Pinpoint the cell where the given text exists, returning its (x, y) midpoint coordinate. 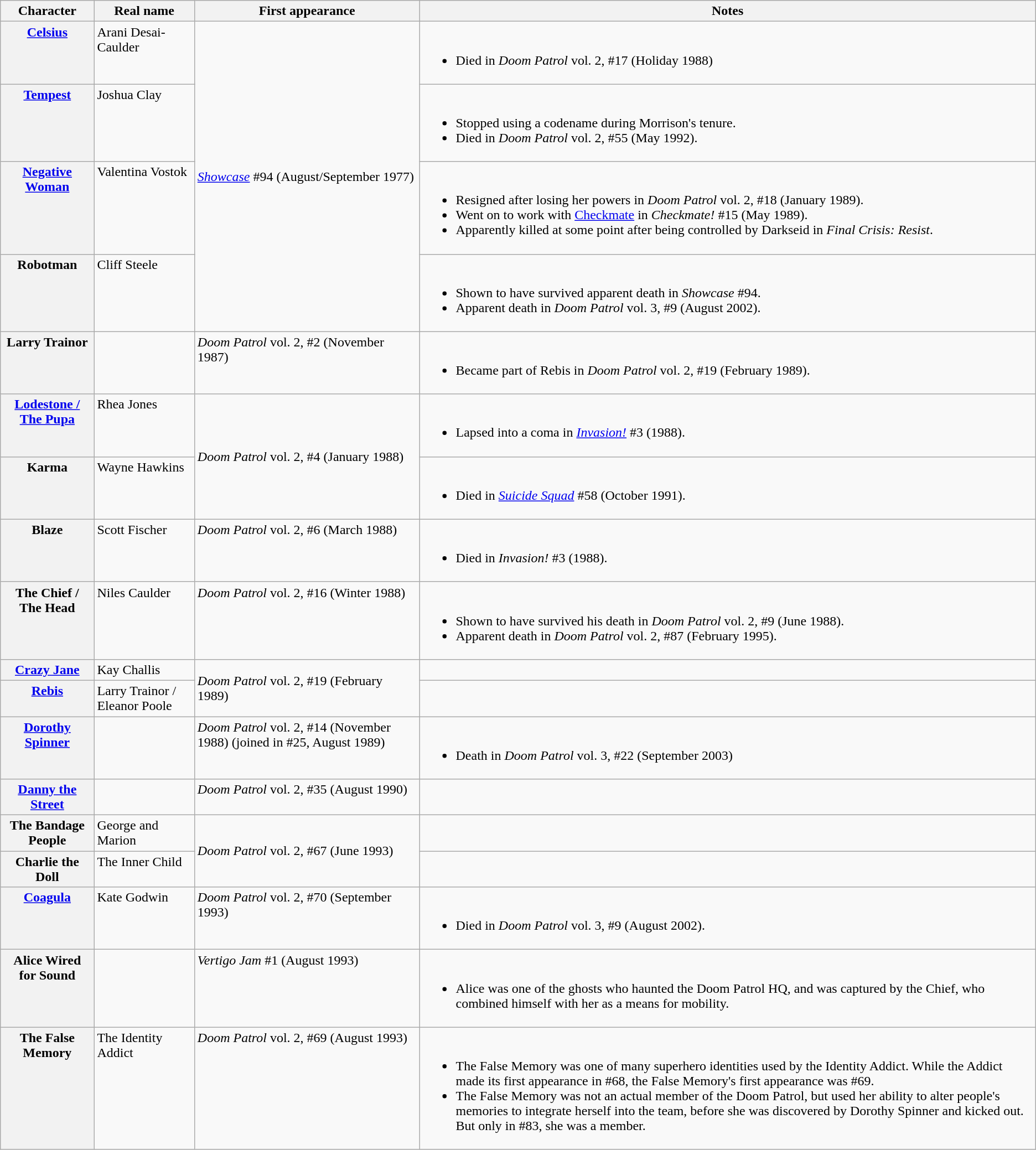
Doom Patrol vol. 2, #6 (March 1988) (307, 550)
The Inner Child (144, 869)
Doom Patrol vol. 2, #14 (November 1988) (joined in #25, August 1989) (307, 747)
Joshua Clay (144, 123)
Valentina Vostok (144, 208)
Lapsed into a coma in Invasion! #3 (1988). (727, 425)
Stopped using a codename during Morrison's tenure.Died in Doom Patrol vol. 2, #55 (May 1992). (727, 123)
Character (48, 11)
Niles Caulder (144, 620)
Died in Doom Patrol vol. 2, #17 (Holiday 1988) (727, 53)
Rebis (48, 698)
Real name (144, 11)
Kay Challis (144, 670)
Lodestone / The Pupa (48, 425)
Alice was one of the ghosts who haunted the Doom Patrol HQ, and was captured by the Chief, who combined himself with her as a means for mobility. (727, 988)
Death in Doom Patrol vol. 3, #22 (September 2003) (727, 747)
Robotman (48, 293)
Doom Patrol vol. 2, #70 (September 1993) (307, 919)
Vertigo Jam #1 (August 1993) (307, 988)
Celsius (48, 53)
Karma (48, 488)
Doom Patrol vol. 2, #69 (August 1993) (307, 1088)
Arani Desai-Caulder (144, 53)
Became part of Rebis in Doom Patrol vol. 2, #19 (February 1989). (727, 363)
Rhea Jones (144, 425)
Shown to have survived his death in Doom Patrol vol. 2, #9 (June 1988).Apparent death in Doom Patrol vol. 2, #87 (February 1995). (727, 620)
Died in Suicide Squad #58 (October 1991). (727, 488)
The Chief / The Head (48, 620)
Shown to have survived apparent death in Showcase #94.Apparent death in Doom Patrol vol. 3, #9 (August 2002). (727, 293)
Charlie the Doll (48, 869)
Blaze (48, 550)
Doom Patrol vol. 2, #35 (August 1990) (307, 797)
Doom Patrol vol. 2, #19 (February 1989) (307, 687)
Cliff Steele (144, 293)
Kate Godwin (144, 919)
The Bandage People (48, 833)
Died in Doom Patrol vol. 3, #9 (August 2002). (727, 919)
Coagula (48, 919)
Scott Fischer (144, 550)
Doom Patrol vol. 2, #4 (January 1988) (307, 457)
The Identity Addict (144, 1088)
First appearance (307, 11)
Larry Trainor / Eleanor Poole (144, 698)
Died in Invasion! #3 (1988). (727, 550)
Tempest (48, 123)
Danny the Street (48, 797)
Negative Woman (48, 208)
The False Memory (48, 1088)
Doom Patrol vol. 2, #16 (Winter 1988) (307, 620)
Larry Trainor (48, 363)
George and Marion (144, 833)
Doom Patrol vol. 2, #67 (June 1993) (307, 851)
Wayne Hawkins (144, 488)
Crazy Jane (48, 670)
Doom Patrol vol. 2, #2 (November 1987) (307, 363)
Notes (727, 11)
Dorothy Spinner (48, 747)
Showcase #94 (August/September 1977) (307, 177)
Alice Wired for Sound (48, 988)
